Identify which cell holds the provided text, then report its (x, y) central coordinate. 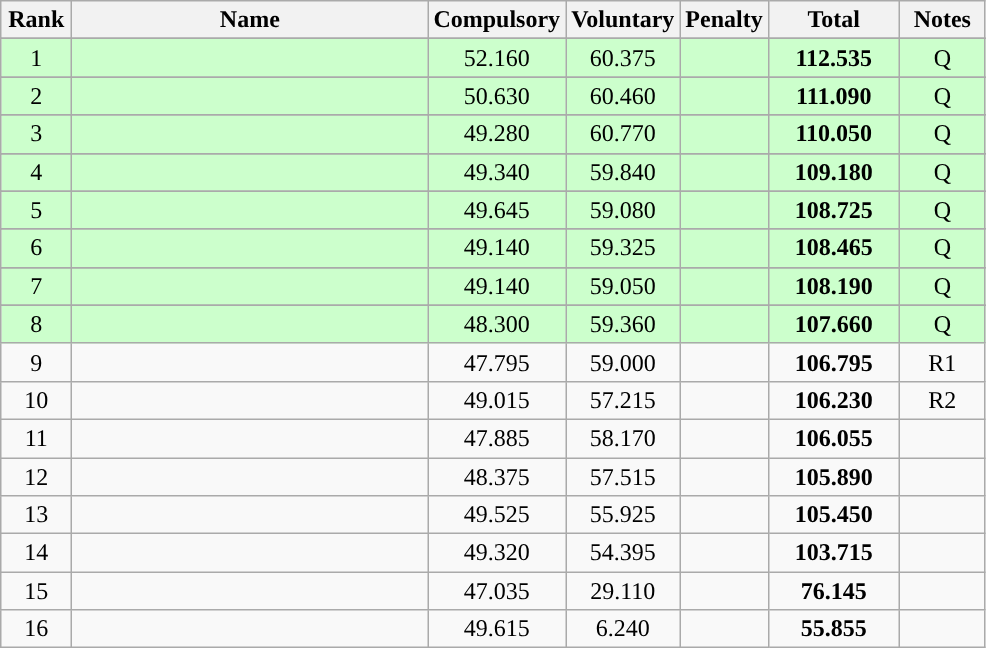
2 (36, 96)
50.630 (497, 96)
110.050 (834, 134)
47.795 (497, 362)
49.340 (497, 172)
47.885 (497, 438)
54.395 (623, 553)
105.890 (834, 477)
60.770 (623, 134)
R1 (942, 362)
59.080 (623, 210)
1 (36, 58)
108.465 (834, 248)
60.460 (623, 96)
52.160 (497, 58)
9 (36, 362)
49.645 (497, 210)
57.515 (623, 477)
15 (36, 591)
Name (250, 20)
8 (36, 324)
14 (36, 553)
R2 (942, 400)
59.050 (623, 286)
Voluntary (623, 20)
55.925 (623, 515)
7 (36, 286)
59.840 (623, 172)
106.055 (834, 438)
58.170 (623, 438)
59.325 (623, 248)
3 (36, 134)
Penalty (724, 20)
57.215 (623, 400)
76.145 (834, 591)
16 (36, 629)
107.660 (834, 324)
12 (36, 477)
10 (36, 400)
60.375 (623, 58)
55.855 (834, 629)
59.000 (623, 362)
49.280 (497, 134)
108.190 (834, 286)
49.615 (497, 629)
13 (36, 515)
47.035 (497, 591)
Rank (36, 20)
109.180 (834, 172)
5 (36, 210)
29.110 (623, 591)
6.240 (623, 629)
106.230 (834, 400)
6 (36, 248)
105.450 (834, 515)
59.360 (623, 324)
111.090 (834, 96)
11 (36, 438)
49.015 (497, 400)
49.525 (497, 515)
103.715 (834, 553)
112.535 (834, 58)
106.795 (834, 362)
Total (834, 20)
49.320 (497, 553)
Compulsory (497, 20)
48.375 (497, 477)
108.725 (834, 210)
4 (36, 172)
48.300 (497, 324)
Notes (942, 20)
